Locate the cell with the specified text and output its (X, Y) center coordinate. 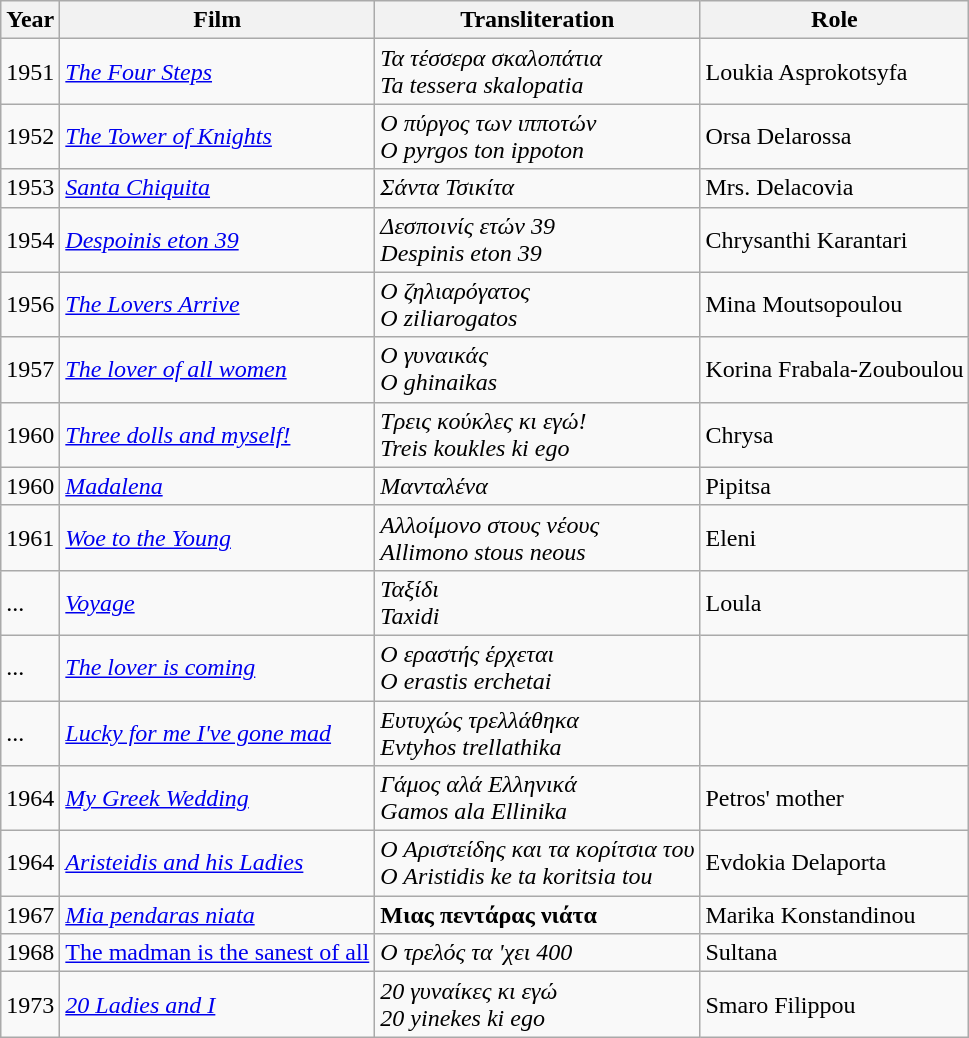
Three dolls and myself! (218, 434)
Ευτυχώς τρελλάθηκαEvtyhos trellathika (538, 732)
Madalena (218, 486)
Ο Αριστείδης και τα κορίτσια τουO Aristidis ke ta koritsia tou (538, 864)
1953 (30, 188)
1973 (30, 1004)
1954 (30, 240)
1956 (30, 304)
1952 (30, 136)
Transliteration (538, 20)
Μιας πεντάρας νιάτα (538, 915)
Ο εραστής έρχεταιO erastis erchetai (538, 668)
Ο πύργος των ιπποτώνO pyrgos ton ippoton (538, 136)
Δεσποινίς ετών 39Despinis eton 39 (538, 240)
Korina Frabala-Zouboulou (834, 370)
Role (834, 20)
Τρεις κούκλες κι εγώ!Treis koukles ki ego (538, 434)
20 γυναίκες κι εγώ20 yinekes ki ego (538, 1004)
Τα τέσσερα σκαλοπάτιαTa tessera skalopatia (538, 72)
Film (218, 20)
Ο ζηλιαρόγατοςO ziliarogatos (538, 304)
Eleni (834, 538)
The lover of all women (218, 370)
Petros' mother (834, 798)
1967 (30, 915)
Year (30, 20)
1951 (30, 72)
1968 (30, 953)
Chrysanthi Karantari (834, 240)
Aristeidis and his Ladies (218, 864)
Mrs. Delacovia (834, 188)
Ο τρελός τα 'χει 400 (538, 953)
ΤαξίδιTaxidi (538, 602)
Loukia Asprokotsyfa (834, 72)
Γάμος αλά ΕλληνικάGamos ala Ellinika (538, 798)
The lover is coming (218, 668)
Σάντα Τσικίτα (538, 188)
Αλλοίμονο στους νέουςAllimono stous neous (538, 538)
Loula (834, 602)
Sultana (834, 953)
Lucky for me I've gone mad (218, 732)
The Tower of Knights (218, 136)
Despoinis eton 39 (218, 240)
Mina Moutsopoulou (834, 304)
The Four Steps (218, 72)
Marika Konstandinou (834, 915)
Smaro Filippou (834, 1004)
Woe to the Young (218, 538)
Chrysa (834, 434)
Mia pendaras niata (218, 915)
Ο γυναικάςO ghinaikas (538, 370)
Voyage (218, 602)
20 Ladies and I (218, 1004)
My Greek Wedding (218, 798)
Μανταλένα (538, 486)
Orsa Delarossa (834, 136)
1957 (30, 370)
The Lovers Arrive (218, 304)
Santa Chiquita (218, 188)
1961 (30, 538)
Evdokia Delaporta (834, 864)
Pipitsa (834, 486)
The madman is the sanest of all (218, 953)
